Provide the [X, Y] coordinate of the cell's center where the given text is located.  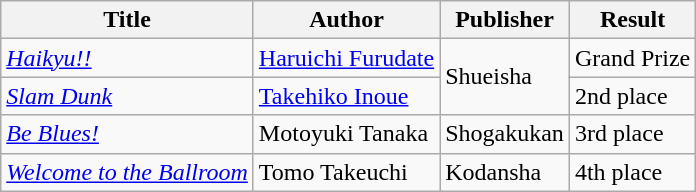
Grand Prize [632, 58]
Motoyuki Tanaka [346, 134]
Result [632, 20]
2nd place [632, 96]
Kodansha [505, 172]
Haruichi Furudate [346, 58]
4th place [632, 172]
Slam Dunk [128, 96]
Shueisha [505, 77]
Tomo Takeuchi [346, 172]
3rd place [632, 134]
Takehiko Inoue [346, 96]
Welcome to the Ballroom [128, 172]
Author [346, 20]
Title [128, 20]
Be Blues! [128, 134]
Haikyu!! [128, 58]
Shogakukan [505, 134]
Publisher [505, 20]
